Detect which cell encompasses the target text, then output its [X, Y] center coordinate. 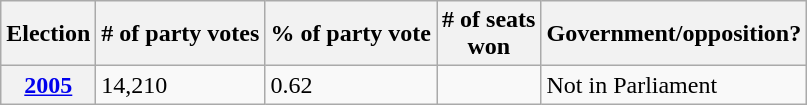
0.62 [351, 85]
Government/opposition? [674, 34]
# of seatswon [489, 34]
2005 [48, 85]
# of party votes [180, 34]
14,210 [180, 85]
Election [48, 34]
Not in Parliament [674, 85]
% of party vote [351, 34]
